For the text-containing cell, return its midpoint in (X, Y) coordinate format. 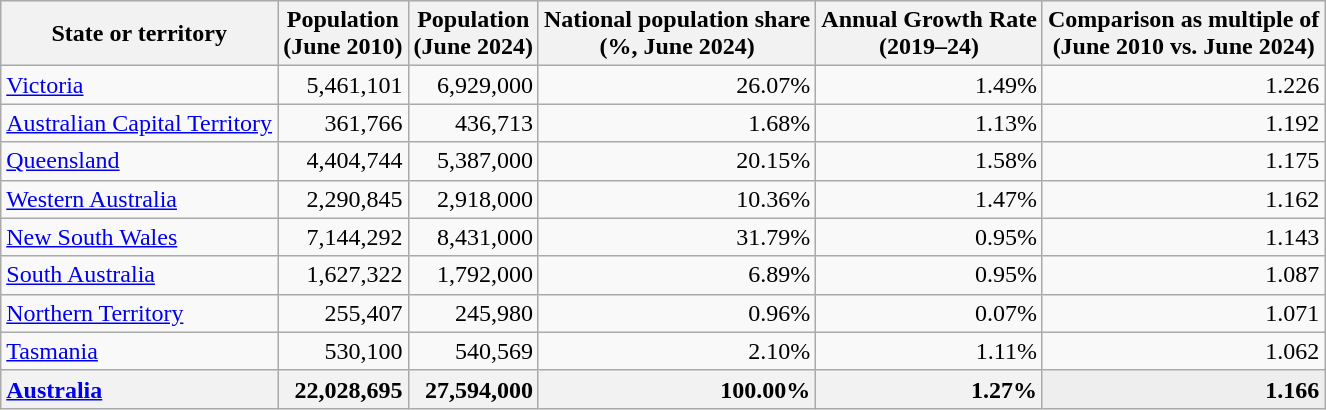
2,290,845 (343, 199)
Population(June 2024) (473, 34)
Victoria (140, 85)
6,929,000 (473, 85)
4,404,744 (343, 161)
1.13% (930, 123)
100.00% (676, 389)
361,766 (343, 123)
1.192 (1183, 123)
436,713 (473, 123)
1.49% (930, 85)
245,980 (473, 313)
Western Australia (140, 199)
1.062 (1183, 351)
540,569 (473, 351)
7,144,292 (343, 237)
Queensland (140, 161)
1.11% (930, 351)
22,028,695 (343, 389)
Tasmania (140, 351)
5,387,000 (473, 161)
1,627,322 (343, 275)
Northern Territory (140, 313)
31.79% (676, 237)
1.47% (930, 199)
Population(June 2010) (343, 34)
Comparison as multiple of(June 2010 vs. June 2024) (1183, 34)
National population share(%, June 2024) (676, 34)
1.087 (1183, 275)
New South Wales (140, 237)
1.143 (1183, 237)
530,100 (343, 351)
1.071 (1183, 313)
5,461,101 (343, 85)
8,431,000 (473, 237)
2.10% (676, 351)
Australian Capital Territory (140, 123)
0.07% (930, 313)
1,792,000 (473, 275)
26.07% (676, 85)
1.175 (1183, 161)
South Australia (140, 275)
255,407 (343, 313)
1.58% (930, 161)
1.68% (676, 123)
27,594,000 (473, 389)
State or territory (140, 34)
20.15% (676, 161)
1.162 (1183, 199)
1.226 (1183, 85)
1.166 (1183, 389)
1.27% (930, 389)
6.89% (676, 275)
2,918,000 (473, 199)
10.36% (676, 199)
Australia (140, 389)
Annual Growth Rate(2019–24) (930, 34)
0.96% (676, 313)
